Pinpoint the cell where the given text exists, returning its [X, Y] midpoint coordinate. 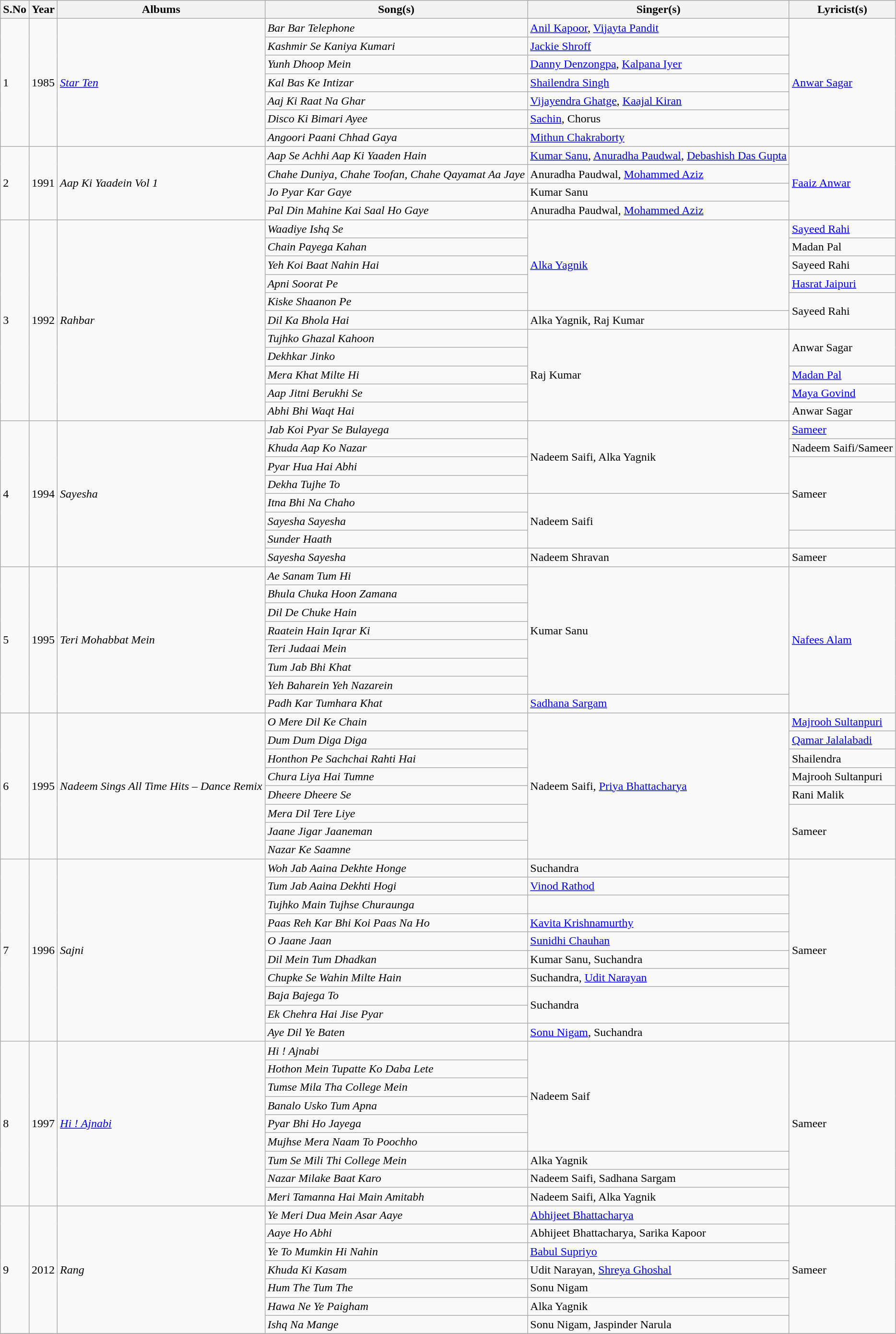
Nadeem Saifi, Sadhana Sargam [659, 1179]
Udit Narayan, Shreya Ghoshal [659, 1270]
Yunh Dhoop Mein [396, 64]
6 [15, 786]
1996 [43, 950]
S.No [15, 10]
Alka Yagnik, Raj Kumar [659, 320]
Lyricist(s) [842, 10]
Bhula Chuka Hoon Zamana [396, 594]
Kashmir Se Kaniya Kumari [396, 46]
Angoori Paani Chhad Gaya [396, 137]
1992 [43, 321]
Meri Tamanna Hai Main Amitabh [396, 1197]
Star Ten [161, 83]
Faaiz Anwar [842, 183]
Jab Koi Pyar Se Bulayega [396, 429]
Sadhana Sargam [659, 703]
Woh Jab Aaina Dekhte Honge [396, 868]
Kumar Sanu, Suchandra [659, 959]
Baja Bajega To [396, 996]
Ek Chehra Hai Jise Pyar [396, 1014]
Kumar Sanu, Anuradha Paudwal, Debashish Das Gupta [659, 155]
Tujhko Ghazal Kahoon [396, 338]
Dheere Dheere Se [396, 795]
Rahbar [161, 321]
Sonu Nigam [659, 1288]
Khuda Aap Ko Nazar [396, 448]
Padh Kar Tumhara Khat [396, 703]
Tum Se Mili Thi College Mein [396, 1160]
Disco Ki Bimari Ayee [396, 119]
2012 [43, 1270]
Maya Govind [842, 393]
5 [15, 640]
Mithun Chakraborty [659, 137]
Tujhko Main Tujhse Churaunga [396, 905]
Tum Jab Bhi Khat [396, 667]
1 [15, 83]
Sunder Haath [396, 539]
Nazar Ke Saamne [396, 850]
Ye Meri Dua Mein Asar Aaye [396, 1215]
Mera Dil Tere Liye [396, 813]
Apni Soorat Pe [396, 284]
1994 [43, 493]
Nafees Alam [842, 640]
Honthon Pe Sachchai Rahti Hai [396, 758]
Hothon Mein Tupatte Ko Daba Lete [396, 1069]
O Mere Dil Ke Chain [396, 722]
Dil De Chuke Hain [396, 612]
1997 [43, 1124]
Sunidhi Chauhan [659, 941]
Ishq Na Mange [396, 1324]
Tum Jab Aaina Dekhti Hogi [396, 886]
Vijayendra Ghatge, Kaajal Kiran [659, 101]
Nadeem Sings All Time Hits – Dance Remix [161, 786]
3 [15, 321]
Chahe Duniya, Chahe Toofan, Chahe Qayamat Aa Jaye [396, 174]
Albums [161, 10]
Teri Mohabbat Mein [161, 640]
Aye Dil Ye Baten [396, 1032]
Yeh Koi Baat Nahin Hai [396, 265]
Pyar Hua Hai Abhi [396, 466]
Vinod Rathod [659, 886]
Sayesha [161, 493]
Chupke Se Wahin Milte Hain [396, 977]
Aap Se Achhi Aap Ki Yaaden Hain [396, 155]
Mera Khat Milte Hi [396, 375]
Chura Liya Hai Tumne [396, 776]
Kavita Krishnamurthy [659, 923]
Nadeem Saif [659, 1096]
Jackie Shroff [659, 46]
Chain Payega Kahan [396, 247]
Sonu Nigam, Suchandra [659, 1032]
Hawa Ne Ye Paigham [396, 1306]
Sachin, Chorus [659, 119]
Raatein Hain Iqrar Ki [396, 631]
8 [15, 1124]
Waadiye Ishq Se [396, 229]
Sonu Nigam, Jaspinder Narula [659, 1324]
Teri Judaai Mein [396, 649]
Aap Ki Yaadein Vol 1 [161, 183]
Shailendra Singh [659, 83]
Shailendra [842, 758]
Raj Kumar [659, 375]
Qamar Jalalabadi [842, 740]
Mujhse Mera Naam To Poochho [396, 1142]
Nadeem Saifi, Priya Bhattacharya [659, 786]
Pyar Bhi Ho Jayega [396, 1124]
Dum Dum Diga Diga [396, 740]
Rani Malik [842, 795]
Dekha Tujhe To [396, 484]
Song(s) [396, 10]
Dil Mein Tum Dhadkan [396, 959]
9 [15, 1270]
Jaane Jigar Jaaneman [396, 832]
Kal Bas Ke Intizar [396, 83]
Nadeem Saifi/Sameer [842, 448]
Abhijeet Bhattacharya [659, 1215]
Hum The Tum The [396, 1288]
Nazar Milake Baat Karo [396, 1179]
Pal Din Mahine Kai Saal Ho Gaye [396, 210]
Aaj Ki Raat Na Ghar [396, 101]
2 [15, 183]
Paas Reh Kar Bhi Koi Paas Na Ho [396, 923]
Jo Pyar Kar Gaye [396, 192]
Tumse Mila Tha College Mein [396, 1087]
Kiske Shaanon Pe [396, 302]
7 [15, 950]
Nadeem Saifi [659, 521]
Aaye Ho Abhi [396, 1233]
Bar Bar Telephone [396, 28]
4 [15, 493]
Khuda Ki Kasam [396, 1270]
Anil Kapoor, Vijayta Pandit [659, 28]
1985 [43, 83]
Dil Ka Bhola Hai [396, 320]
Abhi Bhi Waqt Hai [396, 411]
Rang [161, 1270]
Abhijeet Bhattacharya, Sarika Kapoor [659, 1233]
Danny Denzongpa, Kalpana Iyer [659, 64]
Aap Jitni Berukhi Se [396, 393]
Hasrat Jaipuri [842, 284]
Nadeem Shravan [659, 558]
Singer(s) [659, 10]
O Jaane Jaan [396, 941]
Itna Bhi Na Chaho [396, 502]
Dekhkar Jinko [396, 357]
Babul Supriyo [659, 1251]
Ye To Mumkin Hi Nahin [396, 1251]
Banalo Usko Tum Apna [396, 1105]
Yeh Baharein Yeh Nazarein [396, 685]
Sajni [161, 950]
Ae Sanam Tum Hi [396, 576]
1991 [43, 183]
Suchandra, Udit Narayan [659, 977]
Year [43, 10]
